Determine the [x, y] coordinate at the center of the cell enclosing the given text.  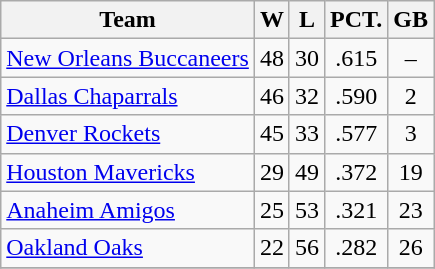
L [306, 20]
53 [306, 210]
.321 [356, 210]
.282 [356, 248]
33 [306, 134]
3 [411, 134]
46 [272, 96]
25 [272, 210]
49 [306, 172]
.615 [356, 58]
48 [272, 58]
– [411, 58]
GB [411, 20]
.577 [356, 134]
Anaheim Amigos [128, 210]
45 [272, 134]
Dallas Chaparrals [128, 96]
56 [306, 248]
.590 [356, 96]
Oakland Oaks [128, 248]
29 [272, 172]
30 [306, 58]
22 [272, 248]
.372 [356, 172]
2 [411, 96]
W [272, 20]
New Orleans Buccaneers [128, 58]
32 [306, 96]
Houston Mavericks [128, 172]
PCT. [356, 20]
Team [128, 20]
26 [411, 248]
23 [411, 210]
Denver Rockets [128, 134]
19 [411, 172]
